Scan for the cell matching the given text and deliver its (x, y) coordinate at center. 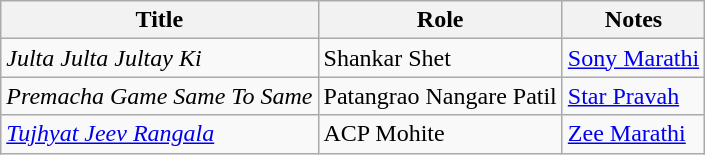
Julta Julta Jultay Ki (160, 58)
Tujhyat Jeev Rangala (160, 134)
ACP Mohite (440, 134)
Premacha Game Same To Same (160, 96)
Title (160, 20)
Patangrao Nangare Patil (440, 96)
Shankar Shet (440, 58)
Sony Marathi (633, 58)
Role (440, 20)
Zee Marathi (633, 134)
Star Pravah (633, 96)
Notes (633, 20)
